From the cell containing the given text, extract its center point as (x, y) coordinate. 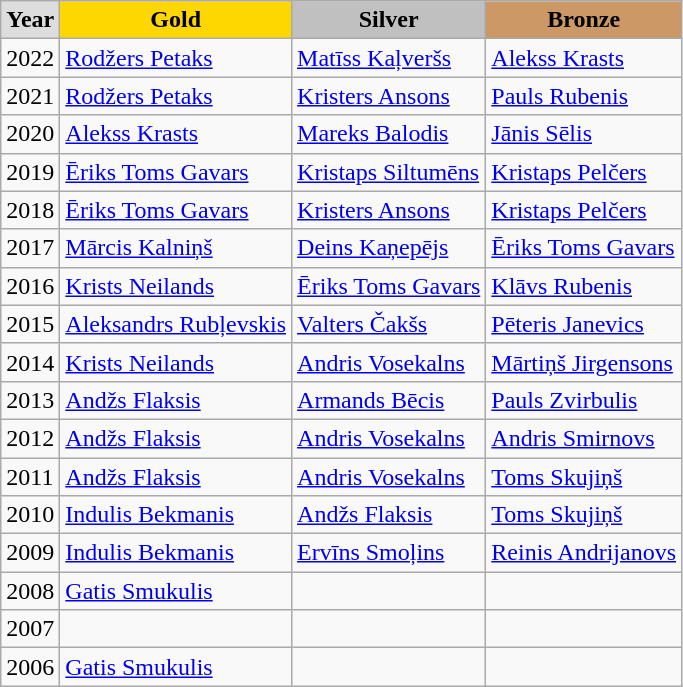
Pauls Zvirbulis (584, 400)
2015 (30, 324)
Gold (176, 20)
Mārtiņš Jirgensons (584, 362)
2009 (30, 553)
Matīss Kaļveršs (389, 58)
2022 (30, 58)
2013 (30, 400)
Bronze (584, 20)
2008 (30, 591)
2021 (30, 96)
2017 (30, 248)
2011 (30, 477)
2006 (30, 667)
2010 (30, 515)
Reinis Andrijanovs (584, 553)
Silver (389, 20)
Pēteris Janevics (584, 324)
2014 (30, 362)
Deins Kaņepējs (389, 248)
Mareks Balodis (389, 134)
2016 (30, 286)
2018 (30, 210)
2019 (30, 172)
Year (30, 20)
Andris Smirnovs (584, 438)
Ervīns Smoļins (389, 553)
Armands Bēcis (389, 400)
Pauls Rubenis (584, 96)
2012 (30, 438)
2007 (30, 629)
Mārcis Kalniņš (176, 248)
Aleksandrs Rubļevskis (176, 324)
Valters Čakšs (389, 324)
2020 (30, 134)
Kristaps Siltumēns (389, 172)
Klāvs Rubenis (584, 286)
Jānis Sēlis (584, 134)
